Identify which cell holds the provided text, then report its (x, y) central coordinate. 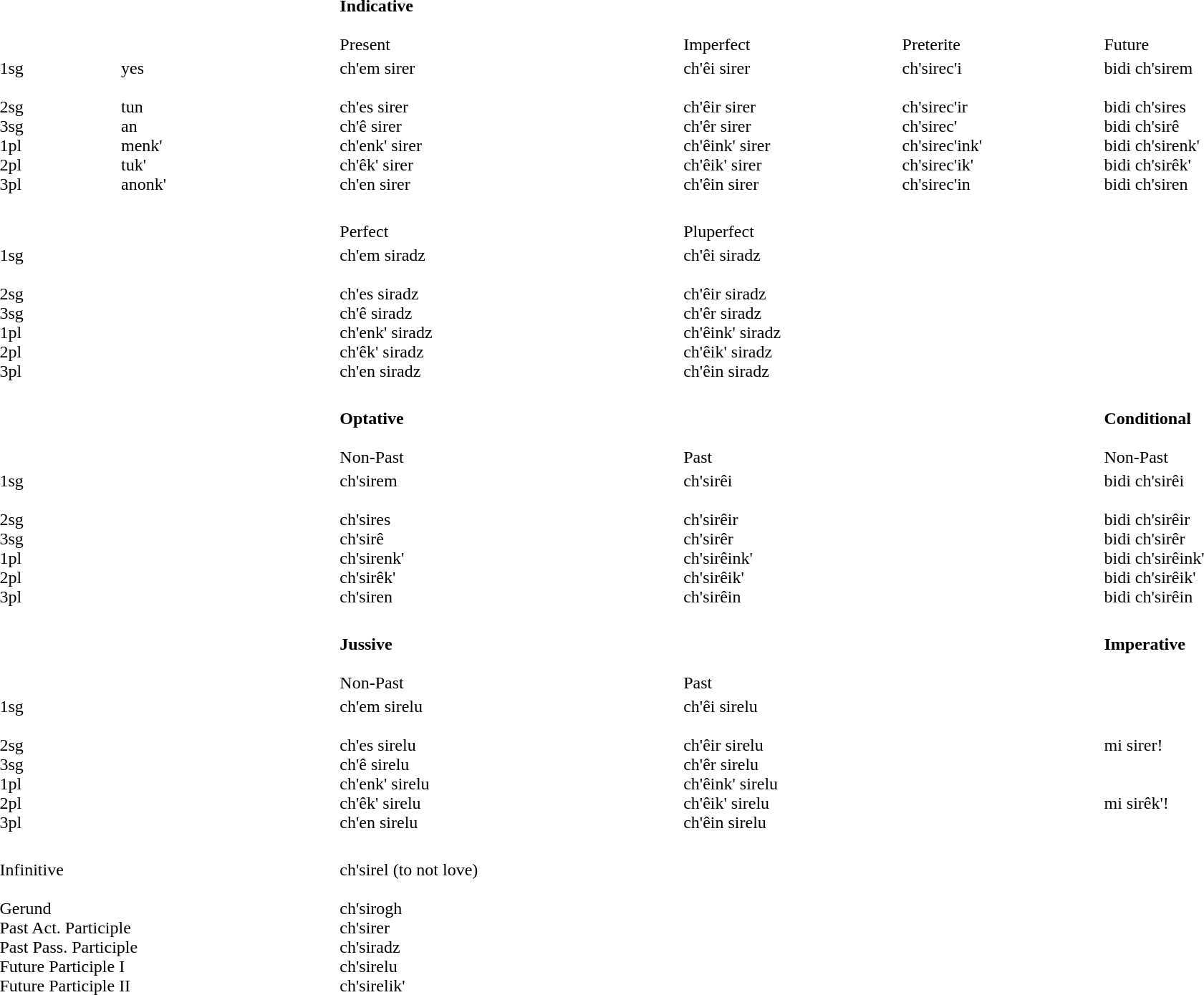
ch'êi sireluch'êir sirelu ch'êr sirelu ch'êink' sirelu ch'êik' sirelu ch'êin sirelu (892, 764)
ch'sirec'ich'sirec'ir ch'sirec' ch'sirec'ink' ch'sirec'ik' ch'sirec'in (1001, 126)
ch'em siradzch'es siradz ch'ê siradz ch'enk' siradz ch'êk' siradz ch'en siradz (510, 313)
ch'em sirerch'es sirer ch'ê sirer ch'enk' sirer ch'êk' sirer ch'en sirer (510, 126)
ch'êi sirerch'êir sirer ch'êr sirer ch'êink' sirer ch'êik' sirer ch'êin sirer (791, 126)
Perfect (510, 231)
ch'êi siradzch'êir siradz ch'êr siradz ch'êink' siradz ch'êik' siradz ch'êin siradz (892, 313)
JussiveNon-Past (510, 663)
yestun an menk' tuk' anonk' (228, 126)
ch'siremch'sires ch'sirê ch'sirenk' ch'sirêk' ch'siren (510, 539)
OptativeNon-Past (510, 438)
ch'em sireluch'es sirelu ch'ê sirelu ch'enk' sirelu ch'êk' sirelu ch'en sirelu (510, 764)
Pluperfect (892, 231)
ch'sirêich'sirêir ch'sirêr ch'sirêink' ch'sirêik' ch'sirêin (892, 539)
